Determine the (x, y) coordinate at the center of the cell enclosing the given text.  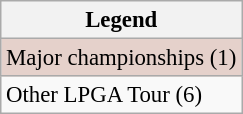
Other LPGA Tour (6) (122, 95)
Legend (122, 20)
Major championships (1) (122, 58)
